Extract the [x, y] coordinate from the center of the cell holding the provided text.  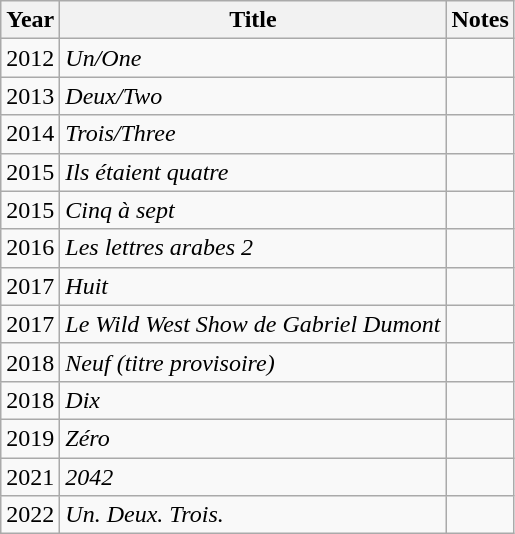
Notes [480, 20]
Zéro [253, 438]
Un/One [253, 58]
2012 [30, 58]
Ils étaient quatre [253, 172]
Year [30, 20]
2016 [30, 248]
Huit [253, 286]
2014 [30, 134]
Les lettres arabes 2 [253, 248]
Deux/Two [253, 96]
Trois/Three [253, 134]
2042 [253, 477]
Un. Deux. Trois. [253, 515]
Dix [253, 400]
Cinq à sept [253, 210]
2019 [30, 438]
2013 [30, 96]
2021 [30, 477]
2022 [30, 515]
Neuf (titre provisoire) [253, 362]
Le Wild West Show de Gabriel Dumont [253, 324]
Title [253, 20]
